Identify which cell holds the provided text, then report its (X, Y) central coordinate. 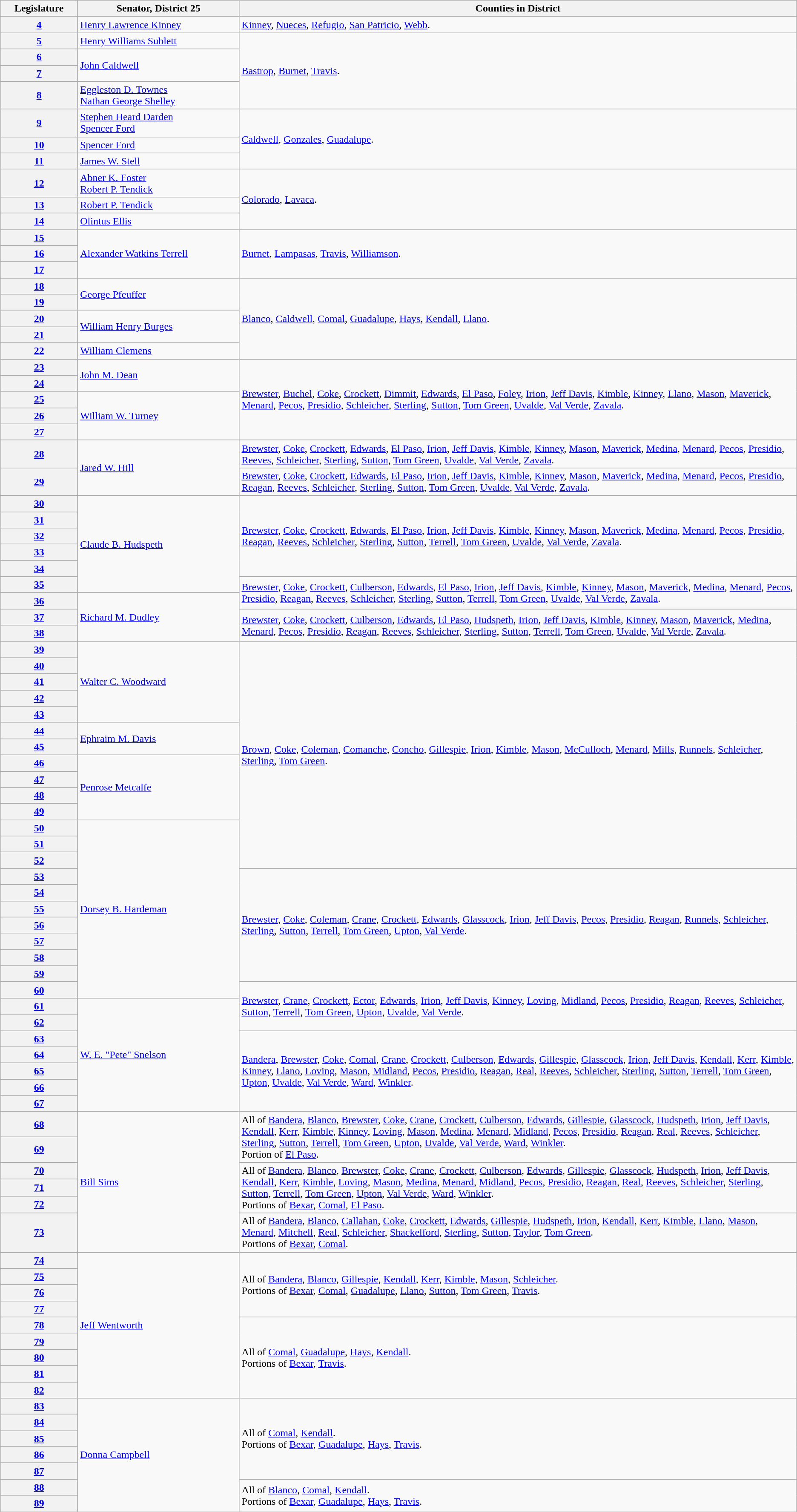
4 (39, 25)
57 (39, 941)
Spencer Ford (158, 145)
43 (39, 714)
80 (39, 1357)
Jared W. Hill (158, 468)
15 (39, 237)
Counties in District (518, 9)
29 (39, 481)
44 (39, 730)
Henry Williams Sublett (158, 41)
89 (39, 1503)
23 (39, 367)
71 (39, 1188)
47 (39, 779)
Dorsey B. Hardeman (158, 909)
26 (39, 416)
Bill Sims (158, 1182)
62 (39, 1022)
James W. Stell (158, 161)
Jeff Wentworth (158, 1325)
All of Bandera, Blanco, Gillespie, Kendall, Kerr, Kimble, Mason, Schleicher.Portions of Bexar, Comal, Guadalupe, Llano, Sutton, Tom Green, Travis. (518, 1285)
Donna Campbell (158, 1455)
76 (39, 1293)
30 (39, 503)
51 (39, 844)
24 (39, 383)
36 (39, 601)
72 (39, 1204)
78 (39, 1325)
W. E. "Pete" Snelson (158, 1055)
59 (39, 974)
6 (39, 57)
74 (39, 1260)
13 (39, 205)
10 (39, 145)
Abner K. FosterRobert P. Tendick (158, 183)
54 (39, 893)
38 (39, 633)
32 (39, 536)
William Henry Burges (158, 327)
George Pfeuffer (158, 294)
86 (39, 1455)
John M. Dean (158, 375)
Walter C. Woodward (158, 682)
Stephen Heard DardenSpencer Ford (158, 123)
22 (39, 351)
28 (39, 454)
79 (39, 1341)
Kinney, Nueces, Refugio, San Patricio, Webb. (518, 25)
88 (39, 1487)
18 (39, 286)
58 (39, 957)
75 (39, 1276)
46 (39, 763)
50 (39, 828)
52 (39, 860)
49 (39, 812)
Caldwell, Gonzales, Guadalupe. (518, 139)
William Clemens (158, 351)
5 (39, 41)
39 (39, 650)
17 (39, 270)
42 (39, 698)
Bastrop, Burnet, Travis. (518, 71)
33 (39, 552)
37 (39, 617)
35 (39, 585)
Blanco, Caldwell, Comal, Guadalupe, Hays, Kendall, Llano. (518, 319)
William W. Turney (158, 416)
Penrose Metcalfe (158, 787)
Claude B. Hudspeth (158, 544)
Ephraim M. Davis (158, 739)
Robert P. Tendick (158, 205)
40 (39, 666)
65 (39, 1071)
84 (39, 1423)
25 (39, 400)
All of Comal, Kendall.Portions of Bexar, Guadalupe, Hays, Travis. (518, 1439)
Eggleston D. TownesNathan George Shelley (158, 95)
41 (39, 682)
27 (39, 432)
9 (39, 123)
16 (39, 254)
All of Comal, Guadalupe, Hays, Kendall.Portions of Bexar, Travis. (518, 1357)
Richard M. Dudley (158, 617)
11 (39, 161)
68 (39, 1124)
Henry Lawrence Kinney (158, 25)
55 (39, 909)
48 (39, 796)
56 (39, 925)
12 (39, 183)
21 (39, 335)
John Caldwell (158, 65)
Senator, District 25 (158, 9)
69 (39, 1150)
Burnet, Lampasas, Travis, Williamson. (518, 253)
53 (39, 877)
85 (39, 1439)
8 (39, 95)
19 (39, 302)
61 (39, 1006)
81 (39, 1374)
77 (39, 1309)
Legislature (39, 9)
82 (39, 1390)
34 (39, 569)
73 (39, 1233)
7 (39, 73)
83 (39, 1406)
64 (39, 1055)
63 (39, 1039)
All of Blanco, Comal, Kendall.Portions of Bexar, Guadalupe, Hays, Travis. (518, 1495)
67 (39, 1104)
Colorado, Lavaca. (518, 199)
70 (39, 1171)
Alexander Watkins Terrell (158, 253)
Olintus Ellis (158, 221)
66 (39, 1087)
31 (39, 520)
14 (39, 221)
60 (39, 990)
20 (39, 319)
45 (39, 747)
Brown, Coke, Coleman, Comanche, Concho, Gillespie, Irion, Kimble, Mason, McCulloch, Menard, Mills, Runnels, Schleicher, Sterling, Tom Green. (518, 755)
87 (39, 1471)
